Determine the (X, Y) coordinate at the center of the cell enclosing the given text.  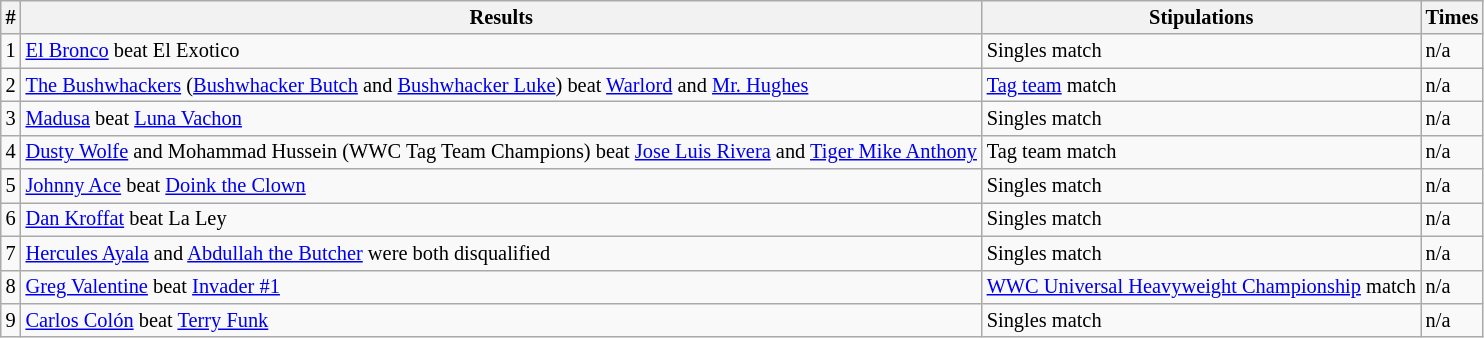
Results (502, 17)
1 (11, 51)
Times (1452, 17)
The Bushwhackers (Bushwhacker Butch and Bushwhacker Luke) beat Warlord and Mr. Hughes (502, 85)
El Bronco beat El Exotico (502, 51)
Dan Kroffat beat La Ley (502, 219)
Greg Valentine beat Invader #1 (502, 287)
8 (11, 287)
Johnny Ace beat Doink the Clown (502, 186)
2 (11, 85)
# (11, 17)
4 (11, 152)
9 (11, 320)
Hercules Ayala and Abdullah the Butcher were both disqualified (502, 253)
Madusa beat Luna Vachon (502, 118)
7 (11, 253)
Dusty Wolfe and Mohammad Hussein (WWC Tag Team Champions) beat Jose Luis Rivera and Tiger Mike Anthony (502, 152)
5 (11, 186)
Stipulations (1202, 17)
Carlos Colón beat Terry Funk (502, 320)
WWC Universal Heavyweight Championship match (1202, 287)
6 (11, 219)
3 (11, 118)
